From the cell containing the given text, extract its center point as [X, Y] coordinate. 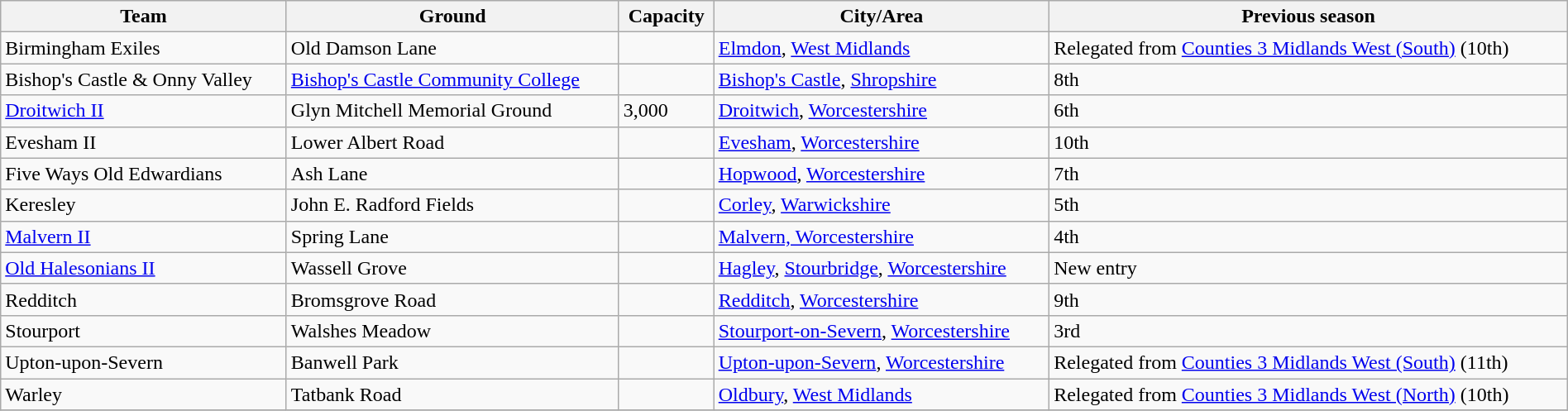
Ground [452, 17]
Warley [144, 394]
Elmdon, West Midlands [882, 48]
Bromsgrove Road [452, 299]
4th [1308, 237]
Old Halesonians II [144, 268]
Previous season [1308, 17]
Stourport-on-Severn, Worcestershire [882, 331]
7th [1308, 174]
New entry [1308, 268]
Capacity [667, 17]
Birmingham Exiles [144, 48]
Relegated from Counties 3 Midlands West (South) (11th) [1308, 362]
Lower Albert Road [452, 142]
Ash Lane [452, 174]
Spring Lane [452, 237]
Relegated from Counties 3 Midlands West (North) (10th) [1308, 394]
Droitwich II [144, 111]
Upton-upon-Severn [144, 362]
Old Damson Lane [452, 48]
Oldbury, West Midlands [882, 394]
3rd [1308, 331]
Droitwich, Worcestershire [882, 111]
8th [1308, 79]
Relegated from Counties 3 Midlands West (South) (10th) [1308, 48]
3,000 [667, 111]
10th [1308, 142]
6th [1308, 111]
9th [1308, 299]
Keresley [144, 205]
Malvern II [144, 237]
Bishop's Castle, Shropshire [882, 79]
Malvern, Worcestershire [882, 237]
John E. Radford Fields [452, 205]
Redditch, Worcestershire [882, 299]
Walshes Meadow [452, 331]
Upton-upon-Severn, Worcestershire [882, 362]
Bishop's Castle Community College [452, 79]
Evesham II [144, 142]
Evesham, Worcestershire [882, 142]
Wassell Grove [452, 268]
Bishop's Castle & Onny Valley [144, 79]
Tatbank Road [452, 394]
Team [144, 17]
Five Ways Old Edwardians [144, 174]
Hopwood, Worcestershire [882, 174]
Hagley, Stourbridge, Worcestershire [882, 268]
Banwell Park [452, 362]
5th [1308, 205]
City/Area [882, 17]
Stourport [144, 331]
Redditch [144, 299]
Glyn Mitchell Memorial Ground [452, 111]
Corley, Warwickshire [882, 205]
